Provide the (X, Y) coordinate of the cell's center where the given text is located.  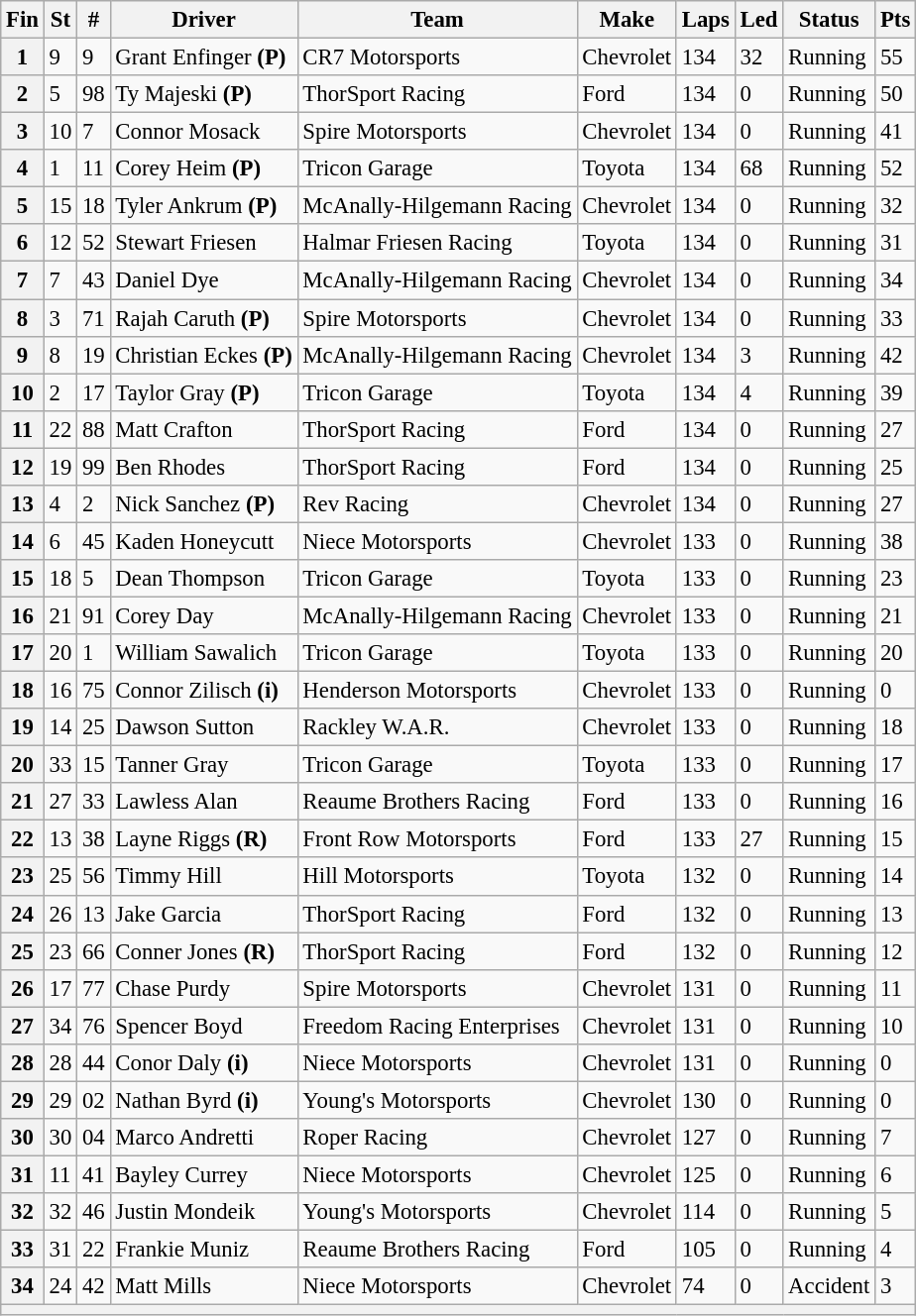
Grant Enfinger (P) (204, 57)
Christian Eckes (P) (204, 355)
Laps (706, 20)
71 (93, 318)
Hill Motorsports (437, 877)
Spencer Boyd (204, 1026)
105 (706, 1250)
Conor Daly (i) (204, 1063)
Nathan Byrd (i) (204, 1100)
46 (93, 1212)
91 (93, 615)
Timmy Hill (204, 877)
Fin (23, 20)
Rev Racing (437, 504)
02 (93, 1100)
99 (93, 467)
130 (706, 1100)
127 (706, 1138)
39 (896, 392)
Rajah Caruth (P) (204, 318)
Conner Jones (R) (204, 951)
Stewart Friesen (204, 243)
Matt Mills (204, 1286)
55 (896, 57)
Led (759, 20)
66 (93, 951)
Ty Majeski (P) (204, 94)
Roper Racing (437, 1138)
Chase Purdy (204, 988)
Bayley Currey (204, 1174)
Connor Mosack (204, 132)
Status (829, 20)
77 (93, 988)
# (93, 20)
Make (627, 20)
Dawson Sutton (204, 727)
44 (93, 1063)
Taylor Gray (P) (204, 392)
Dean Thompson (204, 579)
Rackley W.A.R. (437, 727)
William Sawalich (204, 653)
Justin Mondeik (204, 1212)
Corey Heim (P) (204, 168)
Front Row Motorsports (437, 839)
Tanner Gray (204, 765)
Marco Andretti (204, 1138)
Nick Sanchez (P) (204, 504)
74 (706, 1286)
Frankie Muniz (204, 1250)
CR7 Motorsports (437, 57)
88 (93, 429)
Corey Day (204, 615)
45 (93, 541)
98 (93, 94)
Connor Zilisch (i) (204, 691)
Halmar Friesen Racing (437, 243)
Pts (896, 20)
Layne Riggs (R) (204, 839)
68 (759, 168)
56 (93, 877)
Ben Rhodes (204, 467)
Henderson Motorsports (437, 691)
114 (706, 1212)
76 (93, 1026)
Driver (204, 20)
Tyler Ankrum (P) (204, 206)
Freedom Racing Enterprises (437, 1026)
Accident (829, 1286)
125 (706, 1174)
04 (93, 1138)
Jake Garcia (204, 914)
St (59, 20)
Kaden Honeycutt (204, 541)
Daniel Dye (204, 280)
75 (93, 691)
43 (93, 280)
50 (896, 94)
Matt Crafton (204, 429)
Team (437, 20)
Lawless Alan (204, 802)
